Capture the cell that displays the provided text and extract its (x, y) central coordinate. 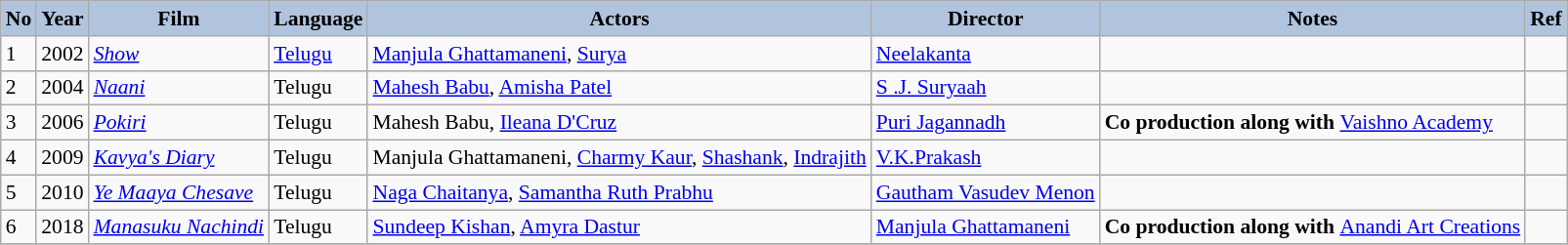
Co production along with Vaishno Academy (1313, 123)
Ref (1546, 19)
Sundeep Kishan, Amyra Dastur (619, 227)
Year (63, 19)
2009 (63, 158)
Gautham Vasudev Menon (986, 192)
4 (20, 158)
Actors (619, 19)
Naani (180, 88)
Ye Maaya Chesave (180, 192)
Director (986, 19)
Manasuku Nachindi (180, 227)
Manjula Ghattamaneni (986, 227)
Co production along with Anandi Art Creations (1313, 227)
Mahesh Babu, Ileana D'Cruz (619, 123)
Language (318, 19)
Film (180, 19)
2010 (63, 192)
5 (20, 192)
Notes (1313, 19)
2018 (63, 227)
Neelakanta (986, 54)
2002 (63, 54)
1 (20, 54)
6 (20, 227)
Puri Jagannadh (986, 123)
S .J. Suryaah (986, 88)
Manjula Ghattamaneni, Charmy Kaur, Shashank, Indrajith (619, 158)
Mahesh Babu, Amisha Patel (619, 88)
Show (180, 54)
3 (20, 123)
No (20, 19)
Manjula Ghattamaneni, Surya (619, 54)
V.K.Prakash (986, 158)
2 (20, 88)
Pokiri (180, 123)
2006 (63, 123)
2004 (63, 88)
Kavya's Diary (180, 158)
Naga Chaitanya, Samantha Ruth Prabhu (619, 192)
